For the text-containing cell, return its midpoint in (x, y) coordinate format. 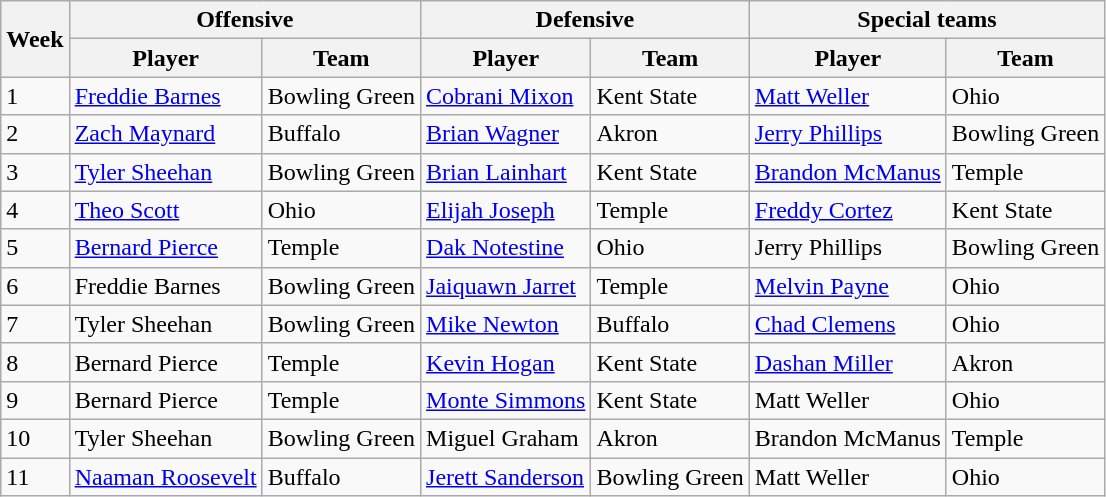
Theo Scott (166, 210)
Brian Lainhart (506, 172)
5 (35, 248)
Kevin Hogan (506, 362)
Melvin Payne (848, 286)
Monte Simmons (506, 400)
Freddy Cortez (848, 210)
Dashan Miller (848, 362)
6 (35, 286)
2 (35, 134)
Defensive (586, 20)
Zach Maynard (166, 134)
9 (35, 400)
Special teams (926, 20)
Mike Newton (506, 324)
Jaiquawn Jarret (506, 286)
Naaman Roosevelt (166, 477)
Elijah Joseph (506, 210)
8 (35, 362)
7 (35, 324)
10 (35, 438)
Offensive (244, 20)
Jerett Sanderson (506, 477)
1 (35, 96)
Miguel Graham (506, 438)
11 (35, 477)
3 (35, 172)
Brian Wagner (506, 134)
Dak Notestine (506, 248)
4 (35, 210)
Chad Clemens (848, 324)
Cobrani Mixon (506, 96)
Week (35, 39)
